Return the (X, Y) coordinate for the center point of the cell that contains the specified text.  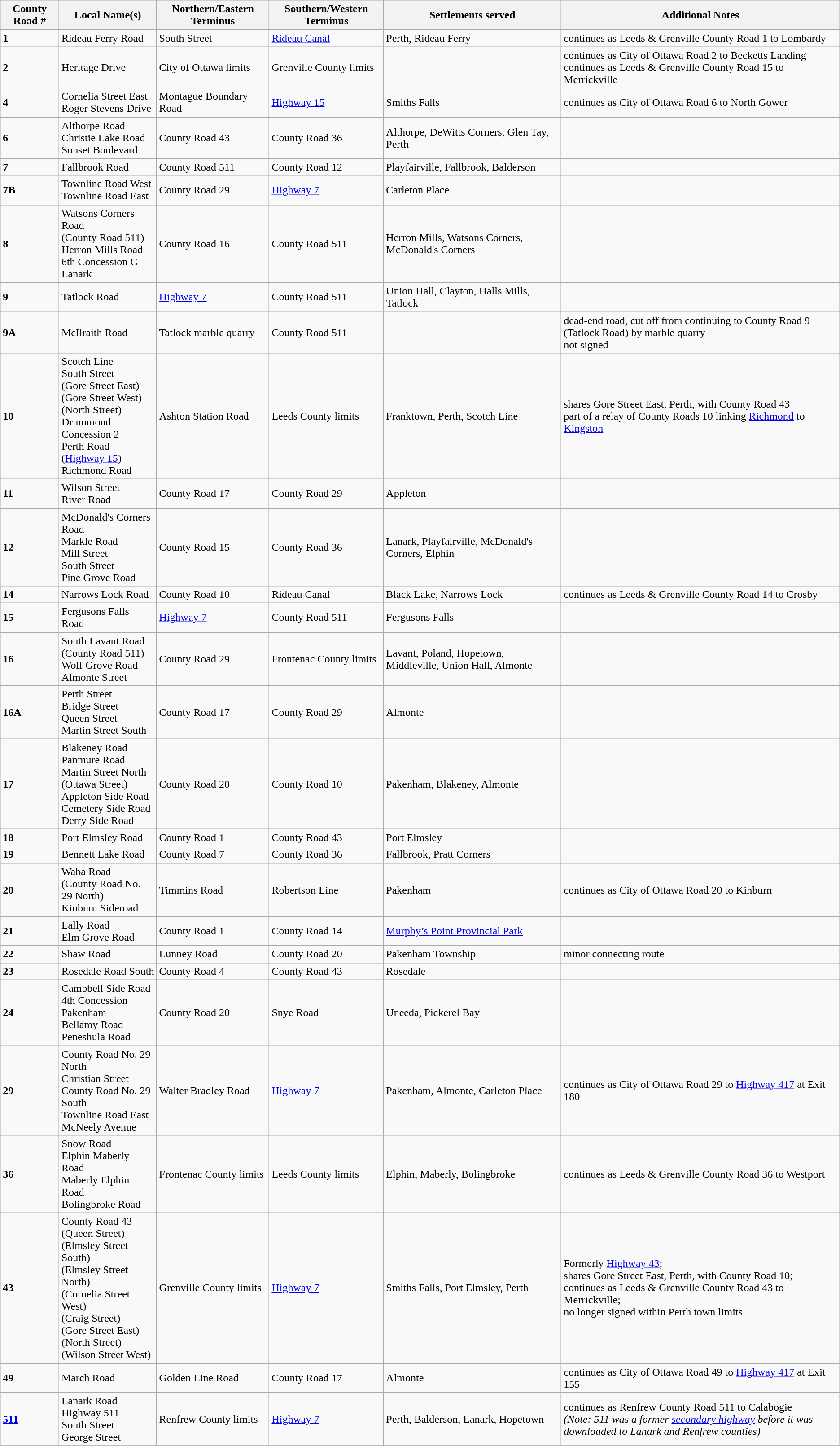
County Road 16 (213, 243)
Highway 15 (327, 102)
Ashton Station Road (213, 416)
March Road (108, 1378)
Pakenham, Almonte, Carleton Place (472, 1090)
43 (30, 1288)
Althorpe RoadChristie Lake RoadSunset Boulevard (108, 138)
11 (30, 494)
Rideau Ferry Road (108, 38)
6 (30, 138)
County Road 7 (213, 854)
22 (30, 954)
Perth, Balderson, Lanark, Hopetown (472, 1419)
Golden Line Road (213, 1378)
Murphy’s Point Provincial Park (472, 931)
19 (30, 854)
8 (30, 243)
continues as City of Ottawa Road 29 to Highway 417 at Exit 180 (701, 1090)
15 (30, 618)
County Road 15 (213, 547)
continues as Leeds & Grenville County Road 14 to Crosby (701, 595)
Renfrew County limits (213, 1419)
Smiths Falls (472, 102)
Scotch LineSouth Street(Gore Street East)(Gore Street West)(North Street)Drummond Concession 2Perth Road(Highway 15)Richmond Road (108, 416)
Playfairville, Fallbrook, Balderson (472, 167)
Appleton (472, 494)
12 (30, 547)
Bennett Lake Road (108, 854)
minor connecting route (701, 954)
Narrows Lock Road (108, 595)
Union Hall, Clayton, Halls Mills, Tatlock (472, 297)
continues as City of Ottawa Road 2 to Becketts Landingcontinues as Leeds & Grenville County Road 15 to Merrickville (701, 67)
McDonald's Corners RoadMarkle RoadMill StreetSouth StreetPine Grove Road (108, 547)
County Road 4 (213, 971)
Snow RoadElphin Maberly RoadMaberly Elphin RoadBolingbroke Road (108, 1174)
Elphin, Maberly, Bolingbroke (472, 1174)
Townline Road WestTownline Road East (108, 190)
Pakenham Township (472, 954)
McIlraith Road (108, 332)
Settlements served (472, 15)
Walter Bradley Road (213, 1090)
10 (30, 416)
Althorpe, DeWitts Corners, Glen Tay, Perth (472, 138)
City of Ottawa limits (213, 67)
2 (30, 67)
511 (30, 1419)
Snye Road (327, 1012)
continues as Leeds & Grenville County Road 36 to Westport (701, 1174)
49 (30, 1378)
Blakeney RoadPanmure RoadMartin Street North(Ottawa Street)Appleton Side RoadCemetery Side RoadDerry Side Road (108, 784)
Tatlock Road (108, 297)
Campbell Side Road4th Concession PakenhamBellamy RoadPeneshula Road (108, 1012)
Fallbrook Road (108, 167)
Smiths Falls, Port Elmsley, Perth (472, 1288)
Southern/Western Terminus (327, 15)
7 (30, 167)
Pakenham (472, 890)
Additional Notes (701, 15)
County Road 14 (327, 931)
Timmins Road (213, 890)
South Lavant Road(County Road 511)Wolf Grove RoadAlmonte Street (108, 659)
Waba Road(County Road No. 29 North)Kinburn Sideroad (108, 890)
dead-end road, cut off from continuing to County Road 9 (Tatlock Road) by marble quarrynot signed (701, 332)
16A (30, 713)
shares Gore Street East, Perth, with County Road 43part of a relay of County Roads 10 linking Richmond to Kingston (701, 416)
Lally RoadElm Grove Road (108, 931)
Carleton Place (472, 190)
16 (30, 659)
17 (30, 784)
Lunney Road (213, 954)
Rosedale Road South (108, 971)
9 (30, 297)
24 (30, 1012)
Lanark RoadHighway 511South StreetGeorge Street (108, 1419)
Lanark, Playfairville, McDonald's Corners, Elphin (472, 547)
Uneeda, Pickerel Bay (472, 1012)
14 (30, 595)
continues as Leeds & Grenville County Road 1 to Lombardy (701, 38)
County Road No. 29 NorthChristian StreetCounty Road No. 29 SouthTownline Road EastMcNeely Avenue (108, 1090)
Heritage Drive (108, 67)
29 (30, 1090)
Tatlock marble quarry (213, 332)
continues as City of Ottawa Road 49 to Highway 417 at Exit 155 (701, 1378)
21 (30, 931)
4 (30, 102)
Perth, Rideau Ferry (472, 38)
Fallbrook, Pratt Corners (472, 854)
Wilson StreetRiver Road (108, 494)
23 (30, 971)
continues as Renfrew County Road 511 to Calabogie(Note: 511 was a former secondary highway before it was downloaded to Lanark and Renfrew counties) (701, 1419)
Watsons Corners Road(County Road 511)Herron Mills Road6th Concession C Lanark (108, 243)
Herron Mills, Watsons Corners, McDonald's Corners (472, 243)
1 (30, 38)
County Road 12 (327, 167)
20 (30, 890)
Northern/Eastern Terminus (213, 15)
Robertson Line (327, 890)
Montague Boundary Road (213, 102)
continues as City of Ottawa Road 20 to Kinburn (701, 890)
9A (30, 332)
36 (30, 1174)
South Street (213, 38)
continues as City of Ottawa Road 6 to North Gower (701, 102)
Port Elmsley (472, 837)
Port Elmsley Road (108, 837)
Fergusons Falls Road (108, 618)
7B (30, 190)
Shaw Road (108, 954)
Local Name(s) (108, 15)
Fergusons Falls (472, 618)
Cornelia Street EastRoger Stevens Drive (108, 102)
Franktown, Perth, Scotch Line (472, 416)
18 (30, 837)
Black Lake, Narrows Lock (472, 595)
Rosedale (472, 971)
Perth StreetBridge StreetQueen StreetMartin Street South (108, 713)
County Road # (30, 15)
Pakenham, Blakeney, Almonte (472, 784)
Lavant, Poland, Hopetown, Middleville, Union Hall, Almonte (472, 659)
